From the cell containing the given text, extract its center point as (X, Y) coordinate. 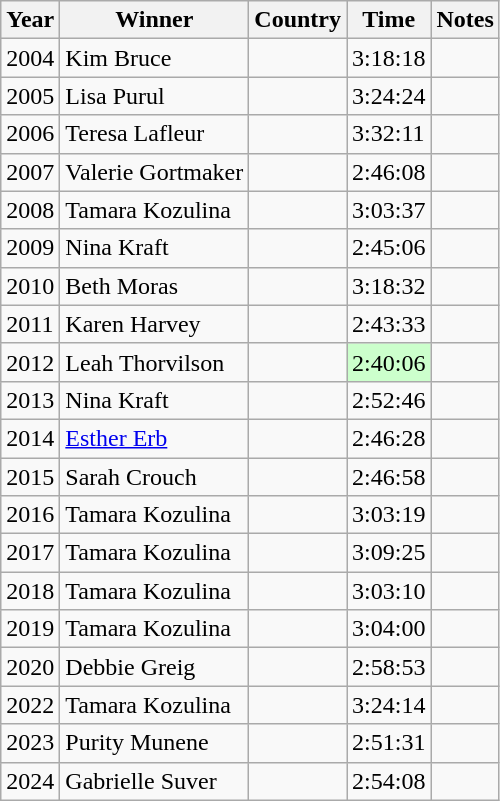
Country (298, 20)
2024 (30, 781)
2014 (30, 438)
Gabrielle Suver (154, 781)
2:52:46 (389, 400)
Leah Thorvilson (154, 362)
2011 (30, 324)
2009 (30, 248)
Sarah Crouch (154, 477)
2016 (30, 515)
3:18:18 (389, 58)
3:24:14 (389, 705)
2004 (30, 58)
3:03:37 (389, 210)
Purity Munene (154, 743)
2008 (30, 210)
2018 (30, 591)
2007 (30, 172)
Year (30, 20)
2013 (30, 400)
Debbie Greig (154, 667)
2:43:33 (389, 324)
2:45:06 (389, 248)
2006 (30, 134)
2:46:08 (389, 172)
2005 (30, 96)
2:46:28 (389, 438)
Esther Erb (154, 438)
3:04:00 (389, 629)
3:24:24 (389, 96)
2020 (30, 667)
3:03:10 (389, 591)
2:46:58 (389, 477)
2022 (30, 705)
2015 (30, 477)
2019 (30, 629)
2012 (30, 362)
3:09:25 (389, 553)
Lisa Purul (154, 96)
Beth Moras (154, 286)
2:40:06 (389, 362)
3:18:32 (389, 286)
2:58:53 (389, 667)
2:54:08 (389, 781)
Karen Harvey (154, 324)
2023 (30, 743)
Notes (465, 20)
2017 (30, 553)
Kim Bruce (154, 58)
Time (389, 20)
Winner (154, 20)
2010 (30, 286)
Valerie Gortmaker (154, 172)
3:03:19 (389, 515)
2:51:31 (389, 743)
3:32:11 (389, 134)
Teresa Lafleur (154, 134)
